Find where the given text appears and provide that cell's center as (x, y) coordinate. 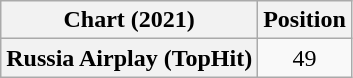
49 (305, 58)
Russia Airplay (TopHit) (130, 58)
Position (305, 20)
Chart (2021) (130, 20)
